Extract the (x, y) coordinate from the center of the cell holding the provided text.  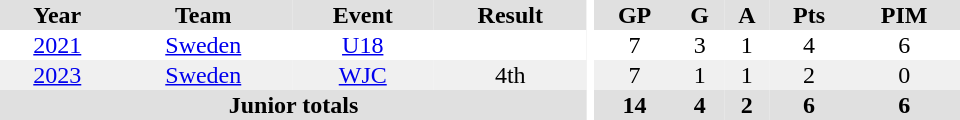
2021 (58, 45)
Event (363, 15)
Team (204, 15)
Result (511, 15)
3 (700, 45)
0 (904, 75)
A (747, 15)
Junior totals (294, 105)
GP (635, 15)
Year (58, 15)
14 (635, 105)
WJC (363, 75)
4th (511, 75)
U18 (363, 45)
PIM (904, 15)
G (700, 15)
2023 (58, 75)
Pts (810, 15)
